Provide the [x, y] coordinate of the cell's center where the given text is located.  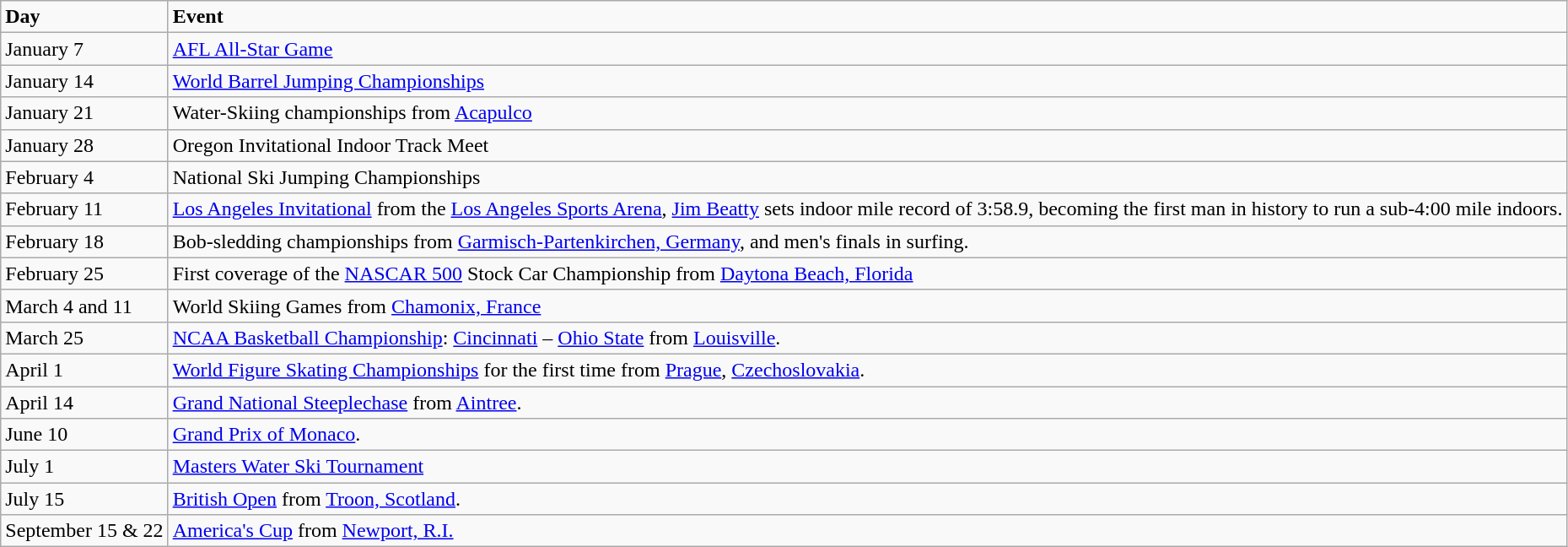
World Figure Skating Championships for the first time from Prague, Czechoslovakia. [867, 370]
September 15 & 22 [84, 531]
February 18 [84, 241]
January 21 [84, 113]
World Skiing Games from Chamonix, France [867, 306]
February 11 [84, 209]
NCAA Basketball Championship: Cincinnati – Ohio State from Louisville. [867, 338]
America's Cup from Newport, R.I. [867, 531]
January 7 [84, 49]
Event [867, 17]
July 15 [84, 499]
April 14 [84, 403]
British Open from Troon, Scotland. [867, 499]
Grand National Steeplechase from Aintree. [867, 403]
January 28 [84, 145]
First coverage of the NASCAR 500 Stock Car Championship from Daytona Beach, Florida [867, 273]
Masters Water Ski Tournament [867, 467]
Bob-sledding championships from Garmisch-Partenkirchen, Germany, and men's finals in surfing. [867, 241]
World Barrel Jumping Championships [867, 81]
February 25 [84, 273]
July 1 [84, 467]
Oregon Invitational Indoor Track Meet [867, 145]
March 25 [84, 338]
National Ski Jumping Championships [867, 177]
June 10 [84, 435]
February 4 [84, 177]
Day [84, 17]
Grand Prix of Monaco. [867, 435]
March 4 and 11 [84, 306]
AFL All-Star Game [867, 49]
Water-Skiing championships from Acapulco [867, 113]
January 14 [84, 81]
April 1 [84, 370]
